Detect which cell encompasses the target text, then output its (x, y) center coordinate. 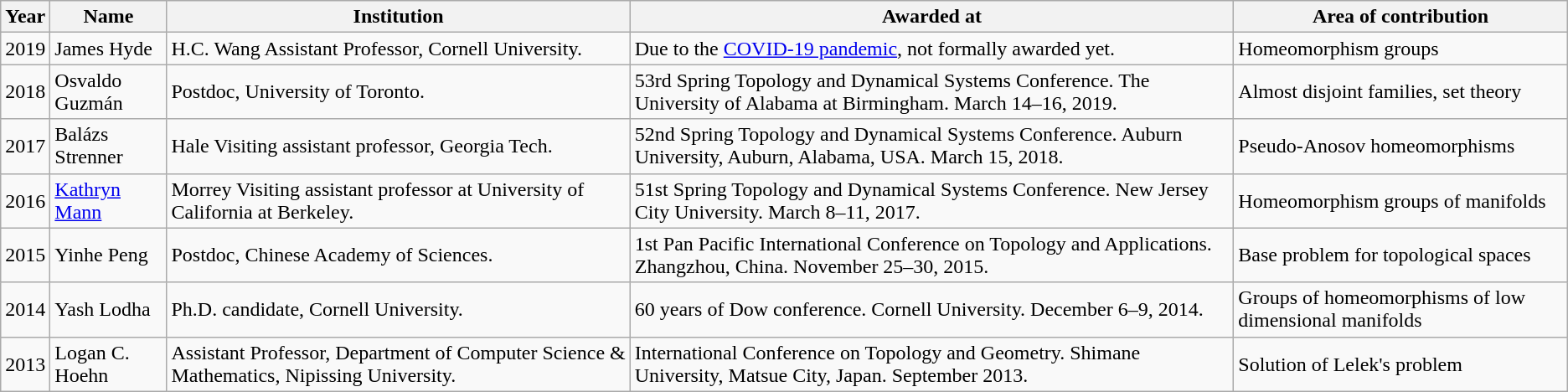
Almost disjoint families, set theory (1400, 92)
2016 (25, 201)
Balázs Strenner (109, 146)
H.C. Wang Assistant Professor, Cornell University. (399, 49)
Yash Lodha (109, 310)
International Conference on Topology and Geometry. Shimane University, Matsue City, Japan. September 2013. (931, 364)
Name (109, 17)
2018 (25, 92)
53rd Spring Topology and Dynamical Systems Conference. The University of Alabama at Birmingham. March 14–16, 2019. (931, 92)
Institution (399, 17)
51st Spring Topology and Dynamical Systems Conference. New Jersey City University. March 8–11, 2017. (931, 201)
2014 (25, 310)
Homeomorphism groups (1400, 49)
Ph.D. candidate, Cornell University. (399, 310)
Yinhe Peng (109, 255)
2017 (25, 146)
Due to the COVID-19 pandemic, not formally awarded yet. (931, 49)
2019 (25, 49)
Year (25, 17)
Osvaldo Guzmán (109, 92)
Area of contribution (1400, 17)
Kathryn Mann (109, 201)
Hale Visiting assistant professor, Georgia Tech. (399, 146)
Morrey Visiting assistant professor at University of California at Berkeley. (399, 201)
52nd Spring Topology and Dynamical Systems Conference. Auburn University, Auburn, Alabama, USA. March 15, 2018. (931, 146)
Pseudo-Anosov homeomorphisms (1400, 146)
Solution of Lelek's problem (1400, 364)
2013 (25, 364)
Logan C. Hoehn (109, 364)
60 years of Dow conference. Cornell University. December 6–9, 2014. (931, 310)
Postdoc, University of Toronto. (399, 92)
Awarded at (931, 17)
James Hyde (109, 49)
Groups of homeomorphisms of low dimensional manifolds (1400, 310)
Postdoc, Chinese Academy of Sciences. (399, 255)
1st Pan Pacific International Conference on Topology and Applications. Zhangzhou, China. November 25–30, 2015. (931, 255)
Homeomorphism groups of manifolds (1400, 201)
Assistant Professor, Department of Computer Science & Mathematics, Nipissing University. (399, 364)
Base problem for topological spaces (1400, 255)
2015 (25, 255)
